For the text-containing cell, return its midpoint in (X, Y) coordinate format. 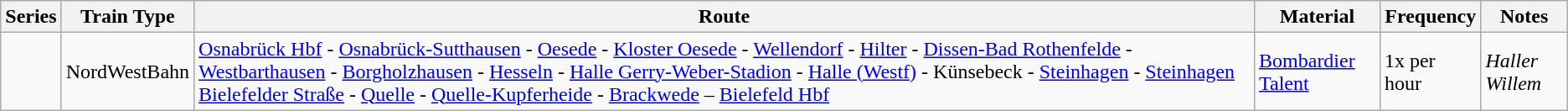
Haller Willem (1524, 71)
Material (1318, 17)
NordWestBahn (127, 71)
Bombardier Talent (1318, 71)
Series (31, 17)
Notes (1524, 17)
1x per hour (1431, 71)
Route (725, 17)
Train Type (127, 17)
Frequency (1431, 17)
